Output the (X, Y) coordinate of the center of the cell containing the given text.  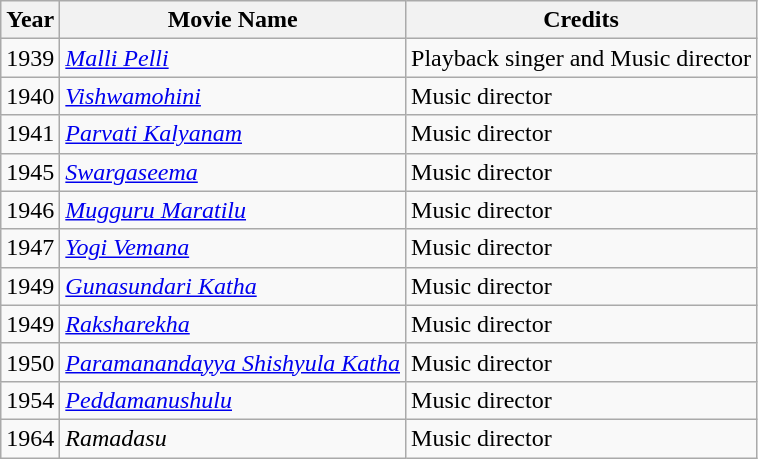
Ramadasu (233, 438)
Yogi Vemana (233, 248)
Parvati Kalyanam (233, 134)
Swargaseema (233, 172)
Credits (582, 20)
Raksharekha (233, 324)
1947 (30, 248)
1964 (30, 438)
1941 (30, 134)
Mugguru Maratilu (233, 210)
Gunasundari Katha (233, 286)
1950 (30, 362)
Paramanandayya Shishyula Katha (233, 362)
1946 (30, 210)
1939 (30, 58)
1945 (30, 172)
Year (30, 20)
Peddamanushulu (233, 400)
Playback singer and Music director (582, 58)
1954 (30, 400)
Movie Name (233, 20)
Vishwamohini (233, 96)
1940 (30, 96)
Malli Pelli (233, 58)
